Locate the cell with the specified text and output its [X, Y] center coordinate. 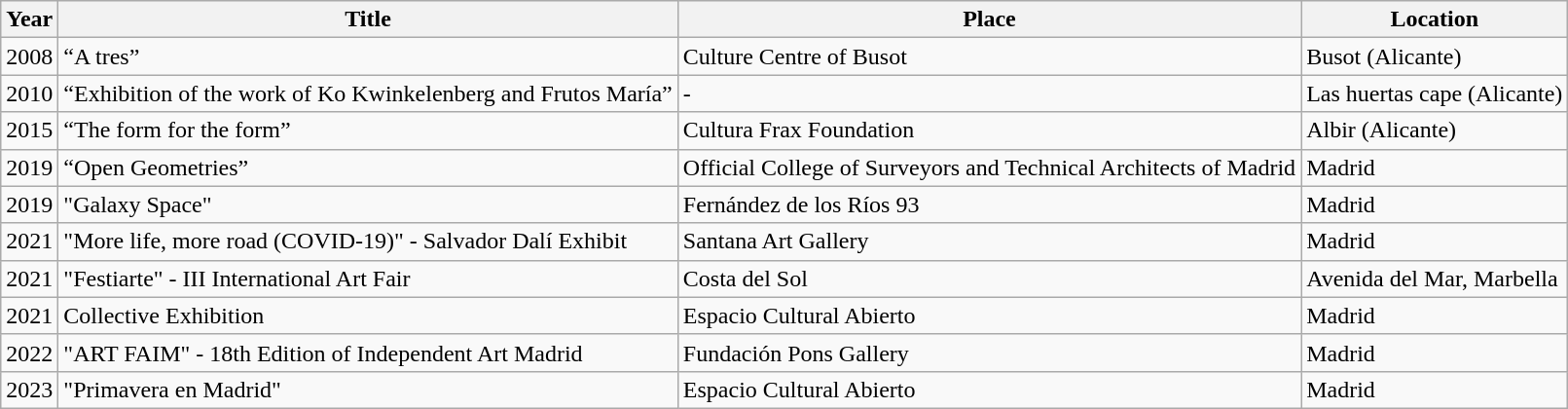
2015 [29, 130]
Year [29, 19]
"ART FAIM" - 18th Edition of Independent Art Madrid [368, 353]
Avenida del Mar, Marbella [1435, 279]
2023 [29, 390]
“Exhibition of the work of Ko Kwinkelenberg and Frutos María” [368, 93]
Las huertas cape (Alicante) [1435, 93]
Location [1435, 19]
"More life, more road (COVID-19)" - Salvador Dalí Exhibit [368, 242]
Title [368, 19]
2008 [29, 56]
2010 [29, 93]
Culture Centre of Busot [989, 56]
"Galaxy Space" [368, 204]
- [989, 93]
Santana Art Gallery [989, 242]
Fundación Pons Gallery [989, 353]
Costa del Sol [989, 279]
Place [989, 19]
“Open Geometries” [368, 167]
"Festiarte" - III International Art Fair [368, 279]
Official College of Surveyors and Technical Architects of Madrid [989, 167]
Fernández de los Ríos 93 [989, 204]
Busot (Alicante) [1435, 56]
Collective Exhibition [368, 316]
Albir (Alicante) [1435, 130]
“The form for the form” [368, 130]
“A tres” [368, 56]
Cultura Frax Foundation [989, 130]
"Primavera en Madrid" [368, 390]
2022 [29, 353]
